Determine the (x, y) coordinate at the center of the cell enclosing the given text.  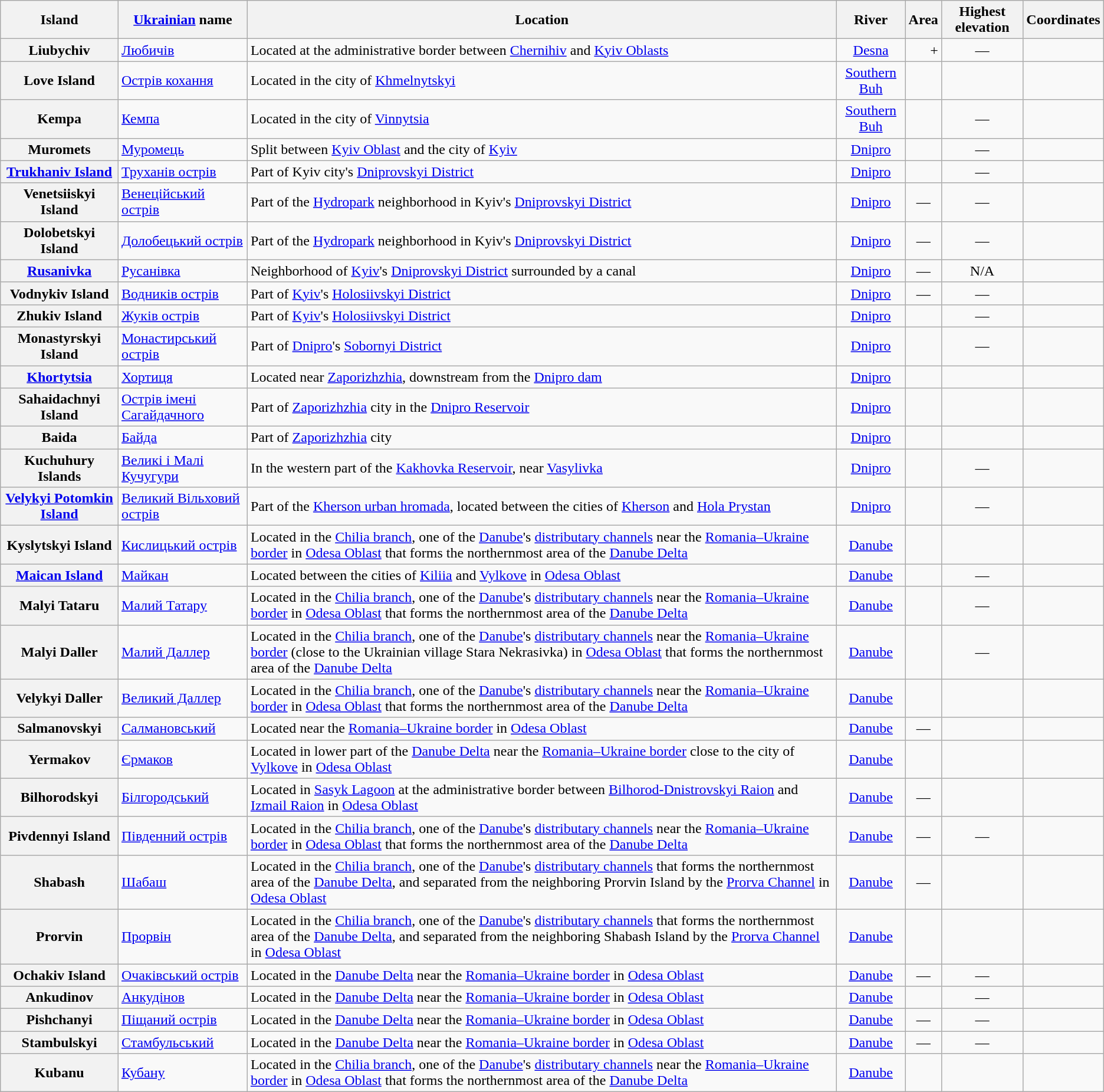
Любичів (183, 50)
Love Island (60, 80)
Ankudinov (60, 998)
Малий Татару (183, 605)
Prorvin (60, 936)
Ukrainian name (183, 20)
Kuchuhury Islands (60, 468)
Кемпа (183, 119)
Located in the city of Khmelnytskyi (541, 80)
Zhukiv Island (60, 316)
Русанівка (183, 271)
Located near Zaporizhzhia, downstream from the Dnipro dam (541, 377)
Monastyrskyi Island (60, 346)
Великий Вільховий острів (183, 506)
Малий Даллер (183, 652)
Острів імені Сагайдачного (183, 407)
Анкудінов (183, 998)
Хортиця (183, 377)
Part of the Kherson urban hromada, located between the cities of Kherson and Hola Prystan (541, 506)
In the western part of the Kakhovka Reservoir, near Vasylivka (541, 468)
Located between the cities of Kiliia and Vylkove in Odesa Oblast (541, 575)
Location (541, 20)
Area (924, 20)
Байда (183, 438)
Ochakiv Island (60, 975)
Труханів острів (183, 172)
Kubanu (60, 1073)
Part of Dnipro's Sobornyi District (541, 346)
Island (60, 20)
Located in the city of Vinnytsia (541, 119)
Muromets (60, 149)
Venetsiiskyi Island (60, 202)
Part of Zaporizhzhia city in the Dnipro Reservoir (541, 407)
Очаківський острів (183, 975)
Liubychiv (60, 50)
Муромець (183, 149)
Єрмаков (183, 759)
Salmanovskyi (60, 729)
Піщаний острів (183, 1020)
Венеційський острів (183, 202)
Malyi Tataru (60, 605)
Rusanivka (60, 271)
Part of Zaporizhzhia city (541, 438)
Neighborhood of Kyiv's Dniprovskyi District surrounded by a canal (541, 271)
Coordinates (1063, 20)
Шабаш (183, 882)
Located in lower part of the Danube Delta near the Romania–Ukraine border close to the city of Vylkove in Odesa Oblast (541, 759)
+ (924, 50)
Долобецький острів (183, 241)
Sahaidachnyi Island (60, 407)
N/A (982, 271)
Pishchanyi (60, 1020)
Прорвін (183, 936)
Yermakov (60, 759)
Bilhorodskyi (60, 798)
Салмановський (183, 729)
Located near the Romania–Ukraine border in Odesa Oblast (541, 729)
Стамбульський (183, 1042)
Кубану (183, 1073)
Pivdennyi Island (60, 835)
Baida (60, 438)
Великий Даллер (183, 699)
Khortytsia (60, 377)
Located at the administrative border between Chernihiv and Kyiv Oblasts (541, 50)
Південний острів (183, 835)
Водників острів (183, 293)
Білгородський (183, 798)
Монастирський острів (183, 346)
Майкан (183, 575)
Кислицький острів (183, 545)
Malyi Daller (60, 652)
Desna (870, 50)
Maican Island (60, 575)
River (870, 20)
Великі і Малі Кучугури (183, 468)
Dolobetskyi Island (60, 241)
Trukhaniv Island (60, 172)
Shabash (60, 882)
Highest elevation (982, 20)
Velykyi Daller (60, 699)
Vodnykiv Island (60, 293)
Part of Kyiv city's Dniprovskyi District (541, 172)
Kempa (60, 119)
Stambulskyi (60, 1042)
Жуків острів (183, 316)
Located in Sasyk Lagoon at the administrative border between Bilhorod-Dnistrovskyi Raion and Izmail Raion in Odesa Oblast (541, 798)
Kyslytskyi Island (60, 545)
Острів кохання (183, 80)
Velykyi Potomkin Island (60, 506)
Split between Kyiv Oblast and the city of Kyiv (541, 149)
